Identify which cell holds the provided text, then report its (x, y) central coordinate. 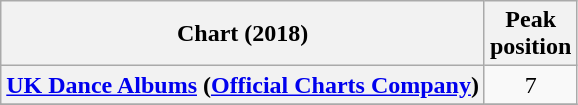
7 (530, 85)
Peakposition (530, 34)
UK Dance Albums (Official Charts Company) (243, 85)
Chart (2018) (243, 34)
